Provide the (X, Y) coordinate of the cell's center where the given text is located.  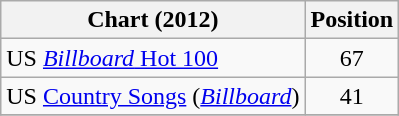
Position (352, 20)
US Billboard Hot 100 (153, 58)
67 (352, 58)
41 (352, 96)
US Country Songs (Billboard) (153, 96)
Chart (2012) (153, 20)
